Find where the given text appears and provide that cell's center as [X, Y] coordinate. 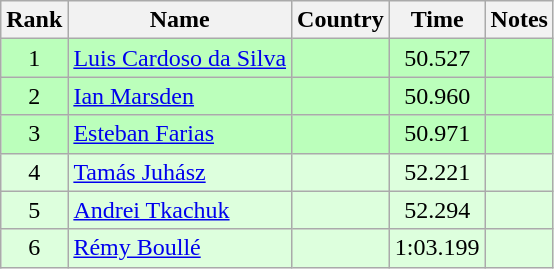
5 [34, 210]
52.221 [437, 172]
Country [341, 20]
Luis Cardoso da Silva [180, 58]
1 [34, 58]
Time [437, 20]
Name [180, 20]
4 [34, 172]
50.960 [437, 96]
50.527 [437, 58]
Andrei Tkachuk [180, 210]
Rank [34, 20]
Esteban Farias [180, 134]
3 [34, 134]
6 [34, 248]
Tamás Juhász [180, 172]
Ian Marsden [180, 96]
2 [34, 96]
Rémy Boullé [180, 248]
52.294 [437, 210]
1:03.199 [437, 248]
Notes [519, 20]
50.971 [437, 134]
